Return the [x, y] coordinate for the center point of the cell that contains the specified text.  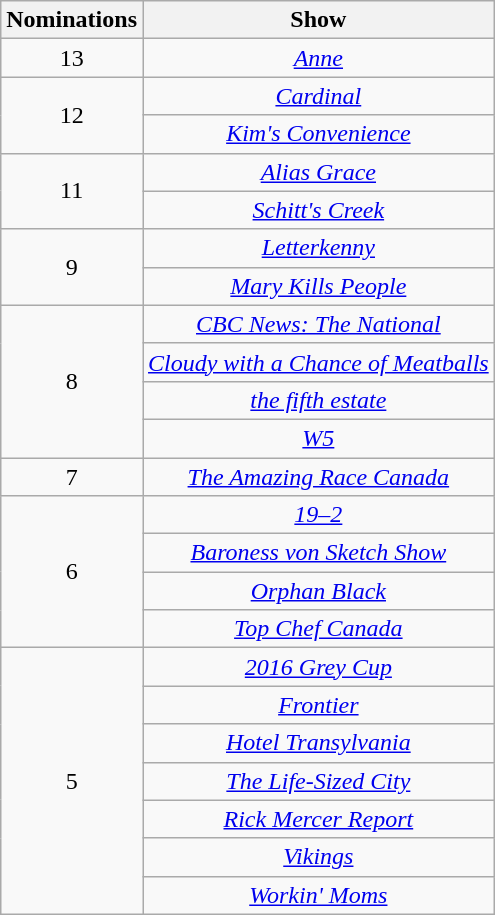
2016 Grey Cup [318, 667]
The Life-Sized City [318, 781]
19–2 [318, 515]
11 [72, 191]
Rick Mercer Report [318, 819]
13 [72, 58]
Nominations [72, 20]
Alias Grace [318, 172]
the fifth estate [318, 400]
Baroness von Sketch Show [318, 553]
Top Chef Canada [318, 629]
Hotel Transylvania [318, 743]
Cloudy with a Chance of Meatballs [318, 362]
Schitt's Creek [318, 210]
Cardinal [318, 96]
Workin' Moms [318, 895]
5 [72, 781]
Mary Kills People [318, 286]
Anne [318, 58]
8 [72, 381]
Frontier [318, 705]
12 [72, 115]
CBC News: The National [318, 324]
7 [72, 477]
Orphan Black [318, 591]
Letterkenny [318, 248]
The Amazing Race Canada [318, 477]
Show [318, 20]
9 [72, 267]
Kim's Convenience [318, 134]
W5 [318, 438]
6 [72, 572]
Vikings [318, 857]
